Provide the [X, Y] coordinate of the cell's center where the given text is located.  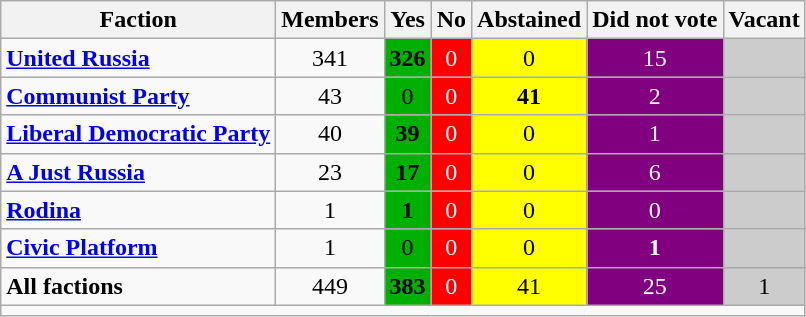
Vacant [764, 20]
Members [330, 20]
383 [408, 286]
All factions [138, 286]
Civic Platform [138, 248]
23 [330, 172]
25 [655, 286]
449 [330, 286]
326 [408, 58]
A Just Russia [138, 172]
15 [655, 58]
40 [330, 134]
Rodina [138, 210]
2 [655, 96]
Yes [408, 20]
Did not vote [655, 20]
43 [330, 96]
Liberal Democratic Party [138, 134]
Communist Party [138, 96]
39 [408, 134]
6 [655, 172]
341 [330, 58]
Faction [138, 20]
United Russia [138, 58]
No [451, 20]
17 [408, 172]
Abstained [530, 20]
